Return (x, y) of the center of cell containing provided text 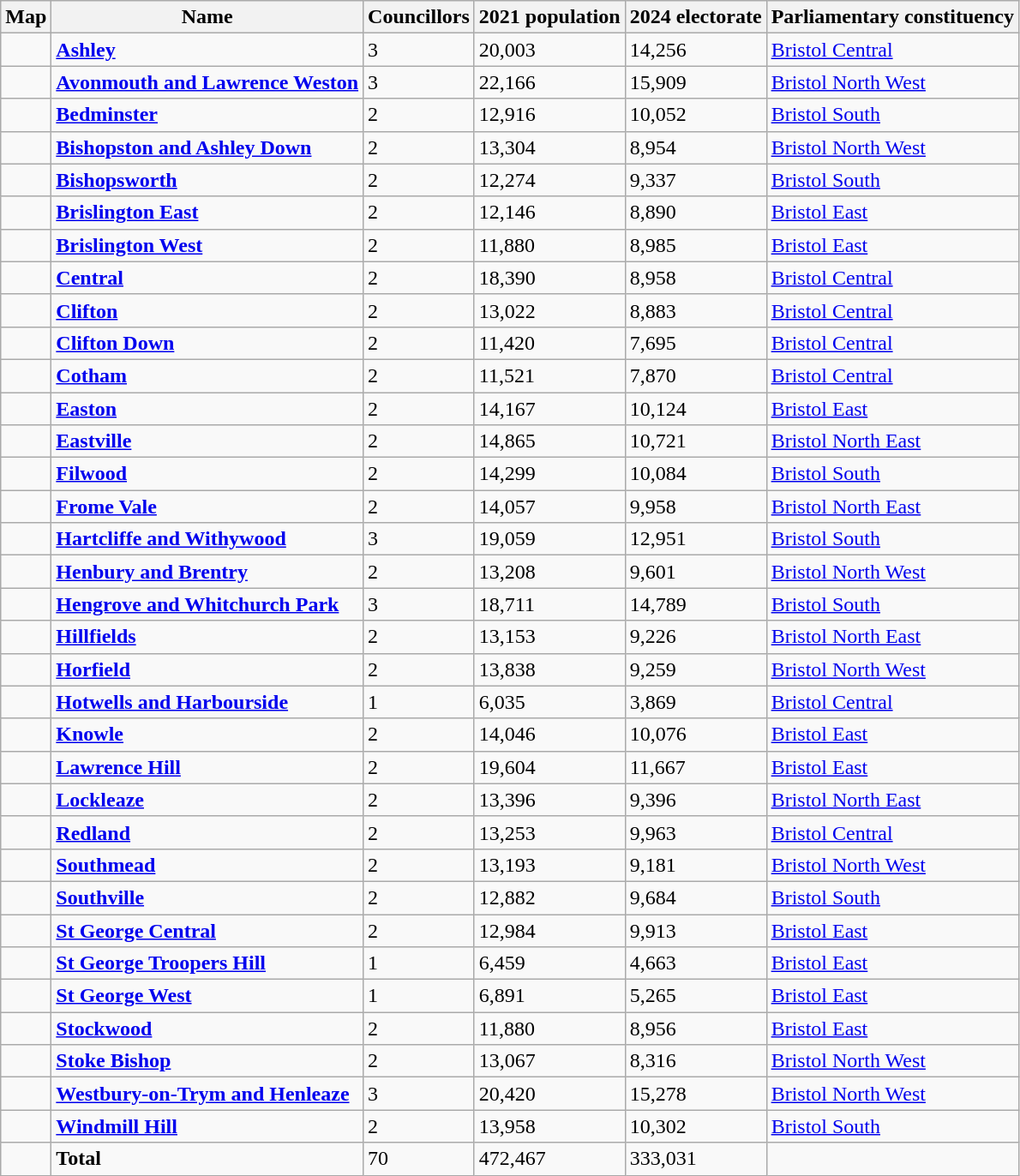
8,958 (696, 278)
St George Troopers Hill (207, 963)
2021 population (549, 17)
2024 electorate (696, 17)
13,208 (549, 572)
Stockwood (207, 1029)
5,265 (696, 996)
Clifton (207, 310)
Westbury-on-Trym and Henleaze (207, 1094)
7,695 (696, 343)
11,667 (696, 767)
13,022 (549, 310)
13,253 (549, 832)
19,604 (549, 767)
19,059 (549, 539)
Bishopsworth (207, 180)
12,984 (549, 930)
Brislington East (207, 213)
St George West (207, 996)
Hillfields (207, 637)
Bedminster (207, 115)
10,721 (696, 441)
472,467 (549, 1159)
St George Central (207, 930)
14,256 (696, 50)
12,951 (696, 539)
Eastville (207, 441)
11,420 (549, 343)
13,838 (549, 669)
Henbury and Brentry (207, 572)
14,789 (696, 604)
12,274 (549, 180)
13,067 (549, 1061)
13,193 (549, 865)
Lockleaze (207, 800)
9,958 (696, 507)
14,046 (549, 735)
Avonmouth and Lawrence Weston (207, 82)
Southville (207, 897)
8,954 (696, 147)
70 (419, 1159)
14,299 (549, 474)
10,084 (696, 474)
4,663 (696, 963)
11,521 (549, 375)
7,870 (696, 375)
Frome Vale (207, 507)
Councillors (419, 17)
Filwood (207, 474)
Southmead (207, 865)
12,882 (549, 897)
6,891 (549, 996)
10,124 (696, 409)
Ashley (207, 50)
Redland (207, 832)
8,956 (696, 1029)
Hotwells and Harbourside (207, 702)
Bishopston and Ashley Down (207, 147)
Windmill Hill (207, 1126)
Parliamentary constituency (892, 17)
Central (207, 278)
Stoke Bishop (207, 1061)
14,167 (549, 409)
Horfield (207, 669)
9,181 (696, 865)
13,958 (549, 1126)
13,396 (549, 800)
9,337 (696, 180)
10,076 (696, 735)
12,916 (549, 115)
18,711 (549, 604)
9,601 (696, 572)
8,890 (696, 213)
333,031 (696, 1159)
9,259 (696, 669)
10,052 (696, 115)
Hengrove and Whitchurch Park (207, 604)
Knowle (207, 735)
Total (207, 1159)
13,153 (549, 637)
10,302 (696, 1126)
Easton (207, 409)
Map (26, 17)
Hartcliffe and Withywood (207, 539)
6,459 (549, 963)
Lawrence Hill (207, 767)
Brislington West (207, 245)
9,963 (696, 832)
14,057 (549, 507)
9,226 (696, 637)
12,146 (549, 213)
3,869 (696, 702)
9,396 (696, 800)
13,304 (549, 147)
14,865 (549, 441)
Cotham (207, 375)
8,985 (696, 245)
Name (207, 17)
15,909 (696, 82)
8,316 (696, 1061)
6,035 (549, 702)
15,278 (696, 1094)
22,166 (549, 82)
20,003 (549, 50)
20,420 (549, 1094)
9,684 (696, 897)
9,913 (696, 930)
Clifton Down (207, 343)
8,883 (696, 310)
18,390 (549, 278)
